Find where the given text appears and provide that cell's center as (x, y) coordinate. 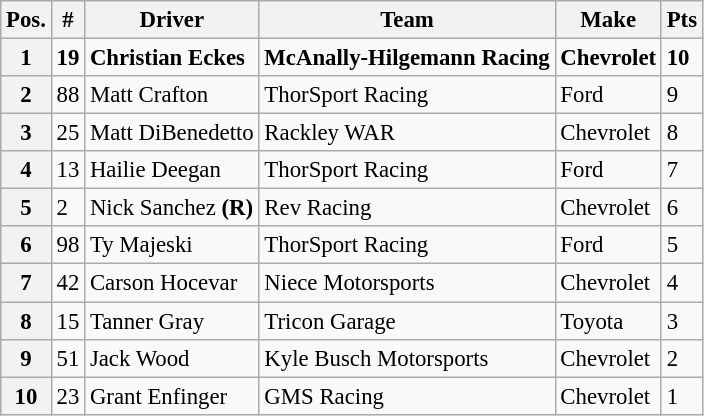
Team (407, 20)
15 (68, 321)
Driver (172, 20)
Matt Crafton (172, 95)
Kyle Busch Motorsports (407, 358)
GMS Racing (407, 396)
Hailie Deegan (172, 170)
Tanner Gray (172, 321)
25 (68, 133)
98 (68, 245)
Christian Eckes (172, 58)
Pts (682, 20)
Make (608, 20)
Pos. (26, 20)
42 (68, 283)
Tricon Garage (407, 321)
Toyota (608, 321)
Rev Racing (407, 208)
23 (68, 396)
# (68, 20)
Carson Hocevar (172, 283)
Nick Sanchez (R) (172, 208)
Jack Wood (172, 358)
88 (68, 95)
19 (68, 58)
13 (68, 170)
McAnally-Hilgemann Racing (407, 58)
Niece Motorsports (407, 283)
Grant Enfinger (172, 396)
Rackley WAR (407, 133)
Ty Majeski (172, 245)
Matt DiBenedetto (172, 133)
51 (68, 358)
